Identify which cell holds the provided text, then report its [x, y] central coordinate. 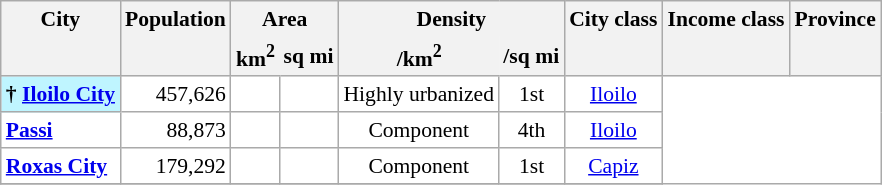
Population [176, 18]
sq mi [308, 56]
† Iloilo City [60, 95]
City [60, 18]
km2 [255, 56]
Highly urbanized [418, 95]
Area [285, 18]
88,873 [176, 130]
City class [613, 18]
Province [836, 18]
457,626 [176, 95]
Density [451, 18]
Income class [726, 18]
/sq mi [532, 56]
179,292 [176, 166]
4th [532, 130]
Roxas City [60, 166]
/km2 [418, 56]
Passi [60, 130]
Capiz [613, 166]
